Scan for the cell matching the given text and deliver its [X, Y] coordinate at center. 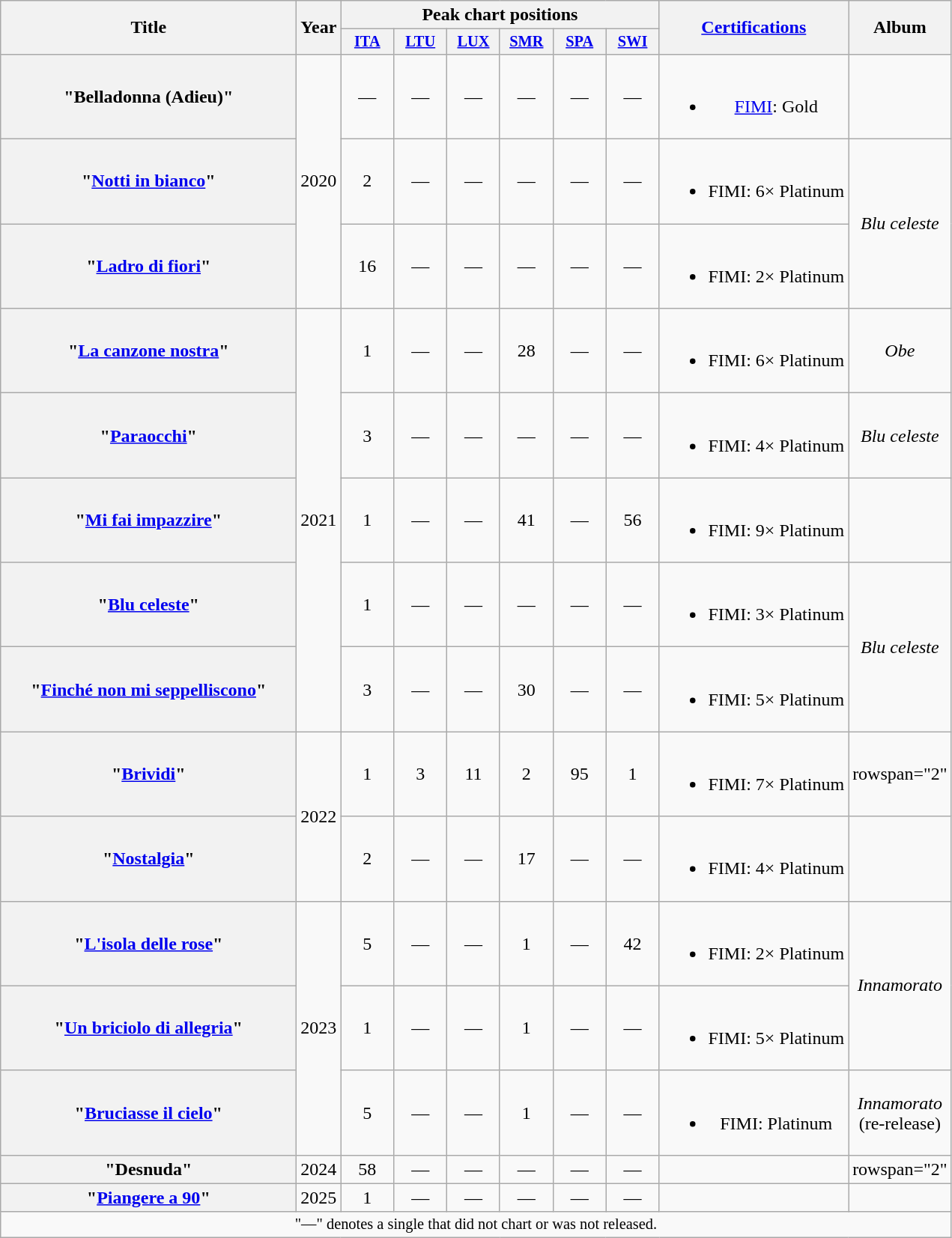
16 [367, 267]
Innamorato(re-release) [900, 1113]
FIMI: 7× Platinum [754, 774]
30 [526, 689]
"Mi fai impazzire" [148, 520]
"Blu celeste" [148, 605]
42 [632, 944]
2024 [319, 1169]
SPA [580, 42]
"—" denotes a single that did not chart or was not released. [476, 1225]
"La canzone nostra" [148, 351]
"Ladro di fiori" [148, 267]
"Belladonna (Adieu)" [148, 96]
ITA [367, 42]
2022 [319, 816]
"L'isola delle rose" [148, 944]
FIMI: Platinum [754, 1113]
Year [319, 28]
FIMI: 3× Platinum [754, 605]
Peak chart positions [500, 15]
FIMI: Gold [754, 96]
2021 [319, 520]
Innamorato [900, 986]
"Un briciolo di allegria" [148, 1028]
28 [526, 351]
Title [148, 28]
95 [580, 774]
58 [367, 1169]
SWI [632, 42]
FIMI: 9× Platinum [754, 520]
LTU [421, 42]
Album [900, 28]
Certifications [754, 28]
"Desnuda" [148, 1169]
"Nostalgia" [148, 858]
"Piangere a 90" [148, 1198]
11 [473, 774]
Obe [900, 351]
2023 [319, 1028]
56 [632, 520]
2020 [319, 181]
"Finché non mi seppelliscono" [148, 689]
"Notti in bianco" [148, 181]
2025 [319, 1198]
"Bruciasse il cielo" [148, 1113]
LUX [473, 42]
"Paraocchi" [148, 436]
"Brividi" [148, 774]
17 [526, 858]
41 [526, 520]
SMR [526, 42]
